Scan for the cell matching the given text and deliver its [x, y] coordinate at center. 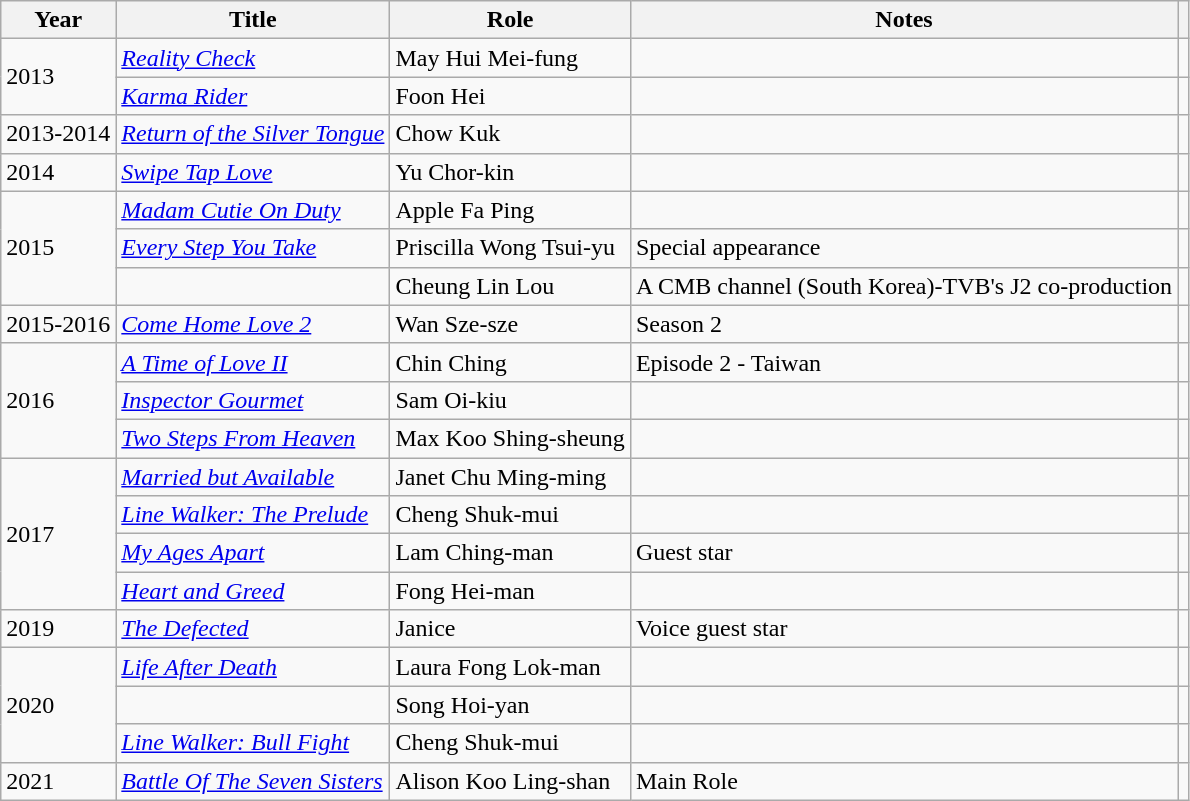
2013 [58, 77]
2017 [58, 534]
2019 [58, 629]
Voice guest star [904, 629]
2015 [58, 248]
Line Walker: Bull Fight [253, 743]
Cheung Lin Lou [510, 286]
A CMB channel (South Korea)-TVB's J2 co-production [904, 286]
Madam Cutie On Duty [253, 210]
Guest star [904, 553]
Lam Ching-man [510, 553]
Wan Sze-sze [510, 324]
Every Step You Take [253, 248]
Chin Ching [510, 362]
The Defected [253, 629]
Reality Check [253, 58]
Year [58, 20]
2021 [58, 781]
Laura Fong Lok-man [510, 667]
2016 [58, 400]
Janice [510, 629]
Fong Hei-man [510, 591]
Two Steps From Heaven [253, 438]
Foon Hei [510, 96]
Apple Fa Ping [510, 210]
Chow Kuk [510, 134]
Swipe Tap Love [253, 172]
Episode 2 - Taiwan [904, 362]
Inspector Gourmet [253, 400]
2020 [58, 705]
Return of the Silver Tongue [253, 134]
Alison Koo Ling-shan [510, 781]
Yu Chor-kin [510, 172]
Special appearance [904, 248]
Heart and Greed [253, 591]
A Time of Love II [253, 362]
2013-2014 [58, 134]
Role [510, 20]
Come Home Love 2 [253, 324]
Battle Of The Seven Sisters [253, 781]
Song Hoi-yan [510, 705]
2015-2016 [58, 324]
Line Walker: The Prelude [253, 515]
Life After Death [253, 667]
2014 [58, 172]
Priscilla Wong Tsui-yu [510, 248]
Married but Available [253, 477]
Notes [904, 20]
Janet Chu Ming-ming [510, 477]
May Hui Mei-fung [510, 58]
Sam Oi-kiu [510, 400]
Season 2 [904, 324]
My Ages Apart [253, 553]
Max Koo Shing-sheung [510, 438]
Main Role [904, 781]
Karma Rider [253, 96]
Title [253, 20]
